Return [X, Y] of the center of cell containing provided text 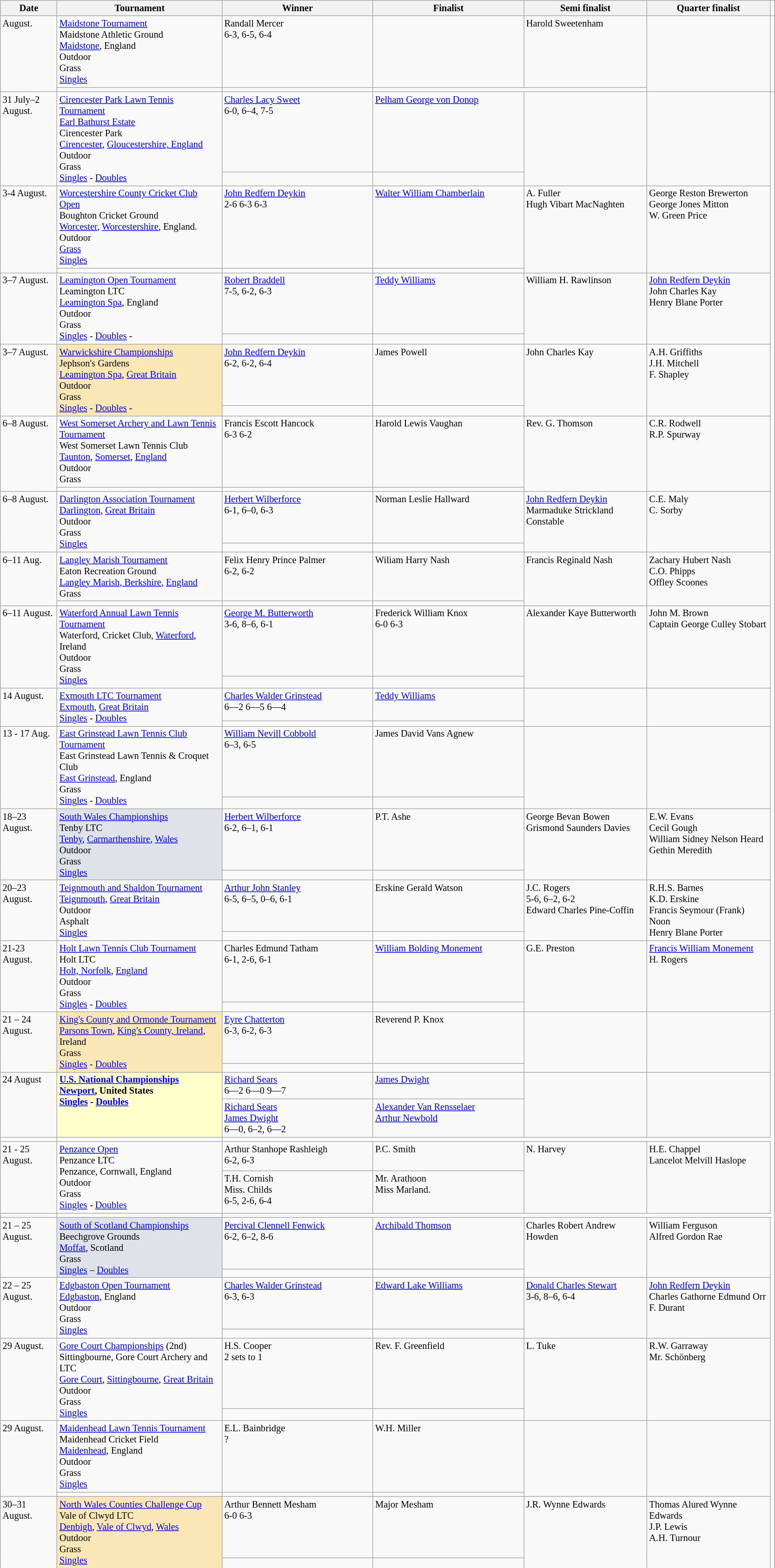
James Dwight [448, 1085]
George M. Butterworth3-6, 8–6, 6-1 [298, 641]
13 - 17 Aug. [29, 767]
Rev. G. Thomson [586, 454]
Frederick William Knox6-0 6-3 [448, 641]
South Wales Championships Tenby LTCTenby, Carmarthenshire, WalesOutdoorGrassSingles [139, 844]
Herbert Wilberforce6-2, 6–1, 6-1 [298, 839]
Holt Lawn Tennis Club TournamentHolt LTCHolt, Norfolk, EnglandOutdoorGrassSingles - Doubles [139, 976]
N. Harvey [586, 1177]
Richard Sears James Dwight6—0, 6–2, 6—2 [298, 1118]
East Grinstead Lawn Tennis Club Tournament East Grinstead Lawn Tennis & Croquet ClubEast Grinstead, EnglandGrass Singles - Doubles [139, 767]
Erskine Gerald Watson [448, 906]
John Redfern Deykin2-6 6-3 6-3 [298, 227]
Arthur Stanhope Rashleigh6-2, 6-3 [298, 1156]
Charles Walder Grinstead 6-3, 6-3 [298, 1303]
Edward Lake Williams [448, 1303]
Gore Court Championships (2nd) Sittingbourne, Gore Court Archery and LTCGore Court, Sittingbourne, Great BritainOutdoorGrassSingles [139, 1379]
Warwickshire Championships Jephson's GardensLeamington Spa, Great BritainOutdoorGrassSingles - Doubles - [139, 380]
Finalist [448, 8]
William Ferguson Alfred Gordon Rae [709, 1248]
Maidstone Tournament Maidstone Athletic GroundMaidstone, EnglandOutdoorGrassSingles [139, 52]
John Redfern Deykin Marmaduke Strickland Constable [586, 522]
Exmouth LTC TournamentExmouth, Great BritainSingles - Doubles [139, 707]
U.S. National ChampionshipsNewport, United StatesSingles - Doubles [139, 1104]
Herbert Wilberforce6-1, 6–0, 6-3 [298, 517]
William Bolding Monement [448, 971]
Arthur John Stanley6-5, 6–5, 0–6, 6-1 [298, 906]
Richard Sears 6—2 6—0 9—7 [298, 1085]
Cirencester Park Lawn Tennis TournamentEarl Bathurst EstateCirencester ParkCirencester, Gloucestershire, EnglandOutdoorGrassSingles - Doubles [139, 139]
18–23 August. [29, 844]
Robert Braddell 7-5, 6-2, 6-3 [298, 303]
H.E. Chappel Lancelot Melvill Haslope [709, 1177]
J.C. Rogers 5-6, 6–2, 6-2 Edward Charles Pine-Coffin [586, 910]
31 July–2 August. [29, 139]
West Somerset Archery and Lawn Tennis Tournament West Somerset Lawn Tennis ClubTaunton, Somerset, EnglandOutdoorGrass [139, 452]
North Wales Counties Challenge CupVale of Clwyd LTCDenbigh, Vale of Clwyd, WalesOutdoorGrassSingles [139, 1532]
Norman Leslie Hallward [448, 517]
King's County and Ormonde TournamentParsons Town, King's County, Ireland, IrelandGrassSingles - Doubles [139, 1042]
John Charles Kay [586, 380]
C.E. Maly C. Sorby [709, 522]
24 August [29, 1104]
Date [29, 8]
Reverend P. Knox [448, 1038]
Alexander Kaye Butterworth [586, 647]
P.T. Ashe [448, 839]
John Redfern Deykin 6-2, 6-2, 6-4 [298, 375]
Teignmouth and Shaldon Tournament Teignmouth, Great BritainOutdoorAsphaltSingles [139, 910]
Francis Reginald Nash [586, 578]
Mr. Arathoon Miss Marland. [448, 1192]
Maidenhead Lawn Tennis TournamentMaidenhead Cricket Field Maidenhead, EnglandOutdoorGrassSingles [139, 1456]
R.H.S. Barnes K.D. Erskine Francis Seymour (Frank) Noon Henry Blane Porter [709, 910]
A. Fuller Hugh Vibart MacNaghten [586, 229]
Edgbaston Open Tournament Edgbaston, EnglandOutdoor GrassSingles [139, 1308]
Leamington Open Tournament Leamington LTC Leamington Spa, EnglandOutdoorGrassSingles - Doubles - [139, 308]
John M. Brown Captain George Culley Stobart [709, 647]
21 – 24 August. [29, 1042]
Arthur Bennett Mesham6-0 6-3 [298, 1527]
30–31 August. [29, 1532]
Archibald Thomson [448, 1243]
L. Tuke [586, 1379]
A.H. Griffiths J.H. Mitchell F. Shapley [709, 380]
J.R. Wynne Edwards [586, 1532]
6–11 August. [29, 647]
South of Scotland ChampionshipsBeechgrove GroundsMoffat, ScotlandGrassSingles – Doubles [139, 1248]
Charles Robert Andrew Howden [586, 1248]
Thomas Alured Wynne Edwards J.P. Lewis A.H. Turnour [709, 1532]
Donald Charles Stewart3-6, 8–6, 6-4 [586, 1308]
William Nevill Cobbold 6–3, 6-5 [298, 761]
C.R. Rodwell R.P. Spurway [709, 454]
Langley Marish TournamentEaton Recreation Ground Langley Marish, Berkshire, EnglandGrass [139, 577]
Charles Walder Grinstead6—2 6—5 6—4 [298, 704]
Worcestershire County Cricket Club Open Boughton Cricket GroundWorcester, Worcestershire, England.OutdoorGrassSingles [139, 227]
3-4 August. [29, 229]
Zachary Hubert Nash C.O. Phipps Offley Scoones [709, 578]
P.C. Smith [448, 1156]
Waterford Annual Lawn Tennis Tournament Waterford, Cricket Club, Waterford, IrelandOutdoorGrassSingles [139, 647]
James David Vans Agnew [448, 761]
6–11 Aug. [29, 578]
Felix Henry Prince Palmer6-2, 6-2 [298, 577]
Darlington Association Tournament Darlington, Great BritainOutdoorGrassSingles [139, 522]
John Redfern Deykin Charles Gathorne Edmund Orr F. Durant [709, 1308]
August. [29, 54]
Francis William Monement H. Rogers [709, 976]
Charles Lacy Sweet6-0, 6–4, 7-5 [298, 132]
Harold Lewis Vaughan [448, 452]
21-23 August. [29, 976]
E.L. Bainbridge? [298, 1456]
John Redfern Deykin John Charles Kay Henry Blane Porter [709, 308]
21 – 25 August. [29, 1248]
George Bevan Bowen Grismond Saunders Davies [586, 844]
Major Mesham [448, 1527]
James Powell [448, 375]
Tournament [139, 8]
20–23 August. [29, 910]
Randall Mercer6-3, 6-5, 6-4 [298, 52]
Semi finalist [586, 8]
Percival Clennell Fenwick6-2, 6–2, 8-6 [298, 1243]
H.S. Cooper2 sets to 1 [298, 1373]
Pelham George von Donop [448, 132]
Quarter finalist [709, 8]
E.W. Evans Cecil Gough William Sidney Nelson Heard Gethin Meredith [709, 844]
Eyre Chatterton6-3, 6-2, 6-3 [298, 1038]
Penzance OpenPenzance LTCPenzance, Cornwall, EnglandOutdoorGrassSingles - Doubles [139, 1177]
William H. Rawlinson [586, 308]
George Reston Brewerton George Jones Mitton W. Green Price [709, 229]
Walter William Chamberlain [448, 227]
Charles Edmund Tatham6-1, 2-6, 6-1 [298, 971]
14 August. [29, 707]
22 – 25 August. [29, 1308]
Rev. F. Greenfield [448, 1373]
Winner [298, 8]
Harold Sweetenham [586, 52]
Francis Escott Hancock6-3 6-2 [298, 452]
R.W. Garraway Mr. Schönberg [709, 1379]
W.H. Miller [448, 1456]
Wiliam Harry Nash [448, 577]
T.H. Cornish Miss. Childs6-5, 2-6, 6-4 [298, 1192]
G.E. Preston [586, 976]
21 - 25 August. [29, 1177]
Alexander Van Rensselaer Arthur Newbold [448, 1118]
